Return the [X, Y] coordinate for the center point of the cell that contains the specified text.  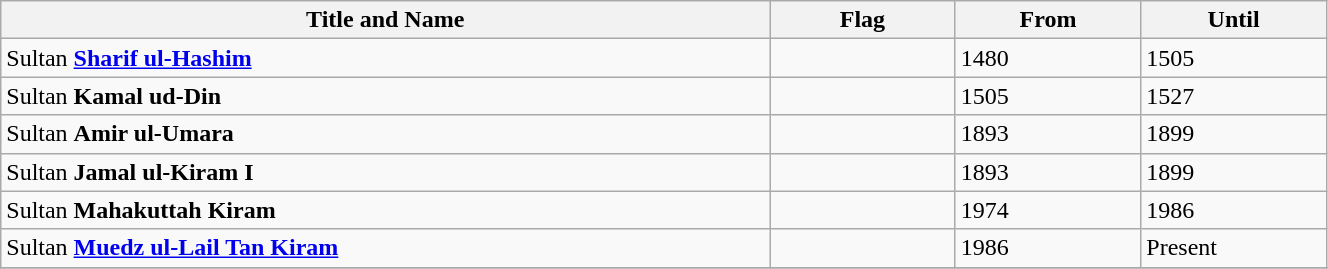
Title and Name [386, 20]
Sultan Jamal ul-Kiram I [386, 172]
Sultan Mahakuttah Kiram [386, 210]
1974 [1048, 210]
Sultan Muedz ul-Lail Tan Kiram [386, 248]
Until [1234, 20]
1480 [1048, 58]
Present [1234, 248]
From [1048, 20]
Sultan Sharif ul-Hashim [386, 58]
Sultan Amir ul-Umara [386, 134]
1527 [1234, 96]
Sultan Kamal ud-Din [386, 96]
Flag [863, 20]
